Find where the given text appears and provide that cell's center as (X, Y) coordinate. 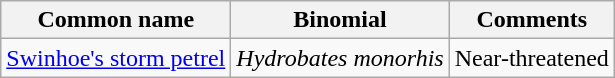
Swinhoe's storm petrel (116, 58)
Comments (532, 20)
Binomial (340, 20)
Hydrobates monorhis (340, 58)
Common name (116, 20)
Near-threatened (532, 58)
